From the cell containing the given text, extract its center point as [X, Y] coordinate. 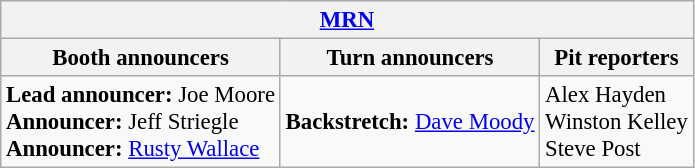
MRN [347, 20]
Lead announcer: Joe MooreAnnouncer: Jeff StriegleAnnouncer: Rusty Wallace [141, 122]
Booth announcers [141, 58]
Backstretch: Dave Moody [410, 122]
Alex HaydenWinston KelleySteve Post [616, 122]
Turn announcers [410, 58]
Pit reporters [616, 58]
